For the text-containing cell, return its midpoint in [X, Y] coordinate format. 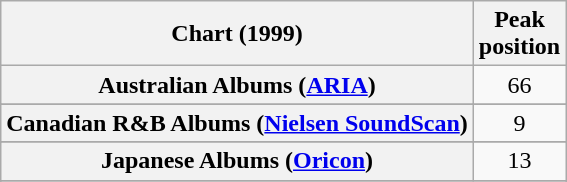
Chart (1999) [238, 34]
Peakposition [519, 34]
9 [519, 123]
Canadian R&B Albums (Nielsen SoundScan) [238, 123]
Australian Albums (ARIA) [238, 85]
13 [519, 161]
Japanese Albums (Oricon) [238, 161]
66 [519, 85]
